Determine the [x, y] coordinate at the center of the cell enclosing the given text.  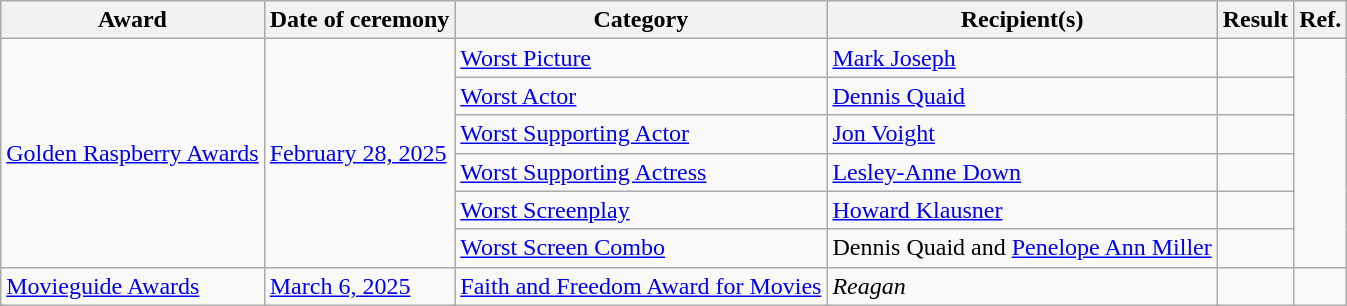
Howard Klausner [1022, 210]
February 28, 2025 [360, 153]
Mark Joseph [1022, 58]
Dennis Quaid [1022, 96]
Ref. [1320, 20]
Movieguide Awards [132, 286]
Recipient(s) [1022, 20]
Lesley-Anne Down [1022, 172]
Reagan [1022, 286]
Result [1255, 20]
Worst Picture [641, 58]
Jon Voight [1022, 134]
Worst Supporting Actor [641, 134]
Date of ceremony [360, 20]
Worst Supporting Actress [641, 172]
Worst Actor [641, 96]
Worst Screen Combo [641, 248]
Award [132, 20]
Golden Raspberry Awards [132, 153]
Dennis Quaid and Penelope Ann Miller [1022, 248]
Category [641, 20]
Faith and Freedom Award for Movies [641, 286]
March 6, 2025 [360, 286]
Worst Screenplay [641, 210]
